Pinpoint the cell where the given text exists, returning its [X, Y] midpoint coordinate. 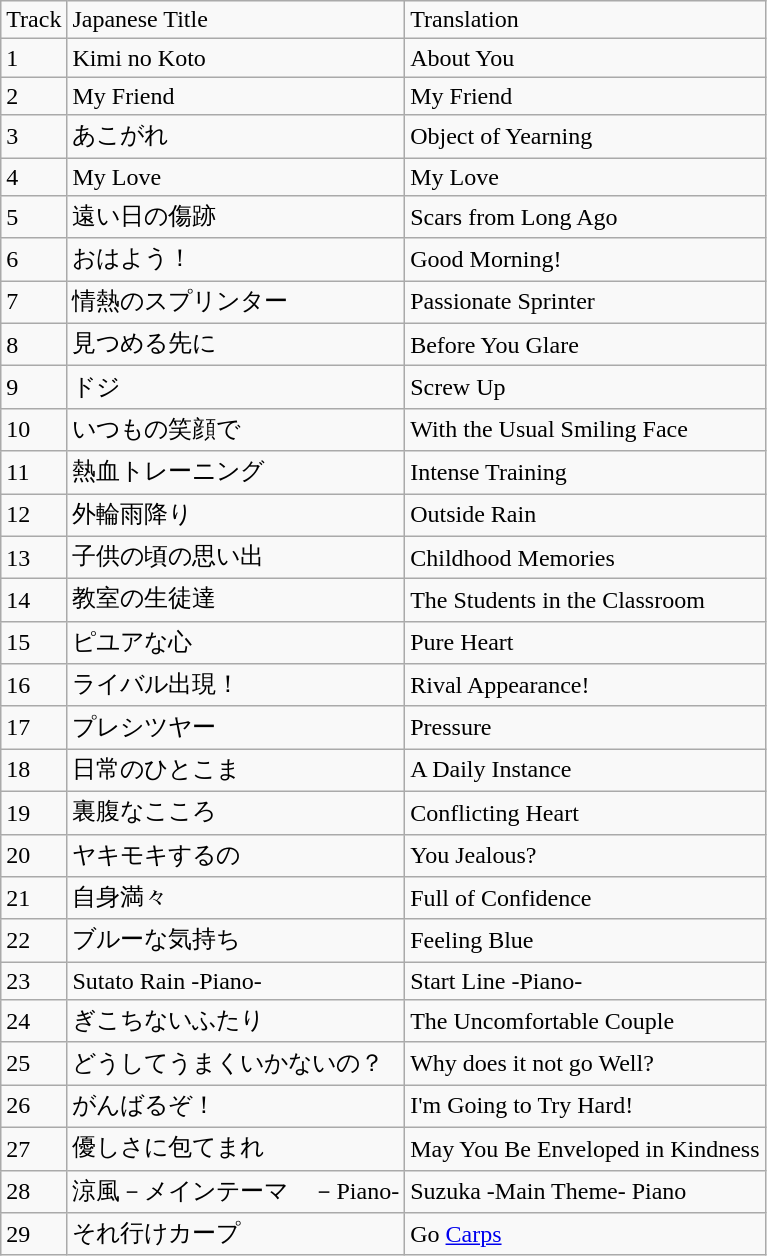
Full of Confidence [585, 898]
日常のひとこま [236, 770]
ピユアな心 [236, 642]
プレシツヤー [236, 728]
Suzuka -Main Theme- Piano [585, 1192]
それ行けカープ [236, 1234]
自身満々 [236, 898]
ライバル出現！ [236, 686]
遠い日の傷跡 [236, 218]
Japanese Title [236, 20]
Screw Up [585, 388]
26 [34, 1106]
20 [34, 856]
With the Usual Smiling Face [585, 430]
You Jealous? [585, 856]
28 [34, 1192]
Translation [585, 20]
About You [585, 58]
8 [34, 344]
29 [34, 1234]
Pressure [585, 728]
9 [34, 388]
24 [34, 1022]
ドジ [236, 388]
あこがれ [236, 136]
優しさに包てまれ [236, 1148]
子供の頃の思い出 [236, 558]
13 [34, 558]
Kimi no Koto [236, 58]
17 [34, 728]
12 [34, 516]
裏腹なこころ [236, 812]
The Students in the Classroom [585, 600]
Why does it not go Well? [585, 1064]
Before You Glare [585, 344]
見つめる先に [236, 344]
ブルーな気持ち [236, 940]
21 [34, 898]
10 [34, 430]
教室の生徒達 [236, 600]
がんばるぞ！ [236, 1106]
Intense Training [585, 472]
ヤキモキするの [236, 856]
4 [34, 177]
Conflicting Heart [585, 812]
16 [34, 686]
15 [34, 642]
ぎこちないふたり [236, 1022]
いつもの笑顔で [236, 430]
19 [34, 812]
Feeling Blue [585, 940]
おはよう！ [236, 260]
5 [34, 218]
6 [34, 260]
May You Be Enveloped in Kindness [585, 1148]
1 [34, 58]
Start Line -Piano- [585, 981]
Passionate Sprinter [585, 302]
Good Morning! [585, 260]
14 [34, 600]
Go Carps [585, 1234]
11 [34, 472]
I'm Going to Try Hard! [585, 1106]
3 [34, 136]
Track [34, 20]
Sutato Rain -Piano- [236, 981]
23 [34, 981]
どうしてうまくいかないの？ [236, 1064]
Object of Yearning [585, 136]
2 [34, 96]
Rival Appearance! [585, 686]
Outside Rain [585, 516]
The Uncomfortable Couple [585, 1022]
涼風－メインテーマ －Piano- [236, 1192]
Childhood Memories [585, 558]
Pure Heart [585, 642]
外輪雨降り [236, 516]
情熱のスプリンター [236, 302]
22 [34, 940]
A Daily Instance [585, 770]
27 [34, 1148]
25 [34, 1064]
18 [34, 770]
Scars from Long Ago [585, 218]
7 [34, 302]
熱血トレーニング [236, 472]
